Provide the [X, Y] coordinate of the cell's center where the given text is located.  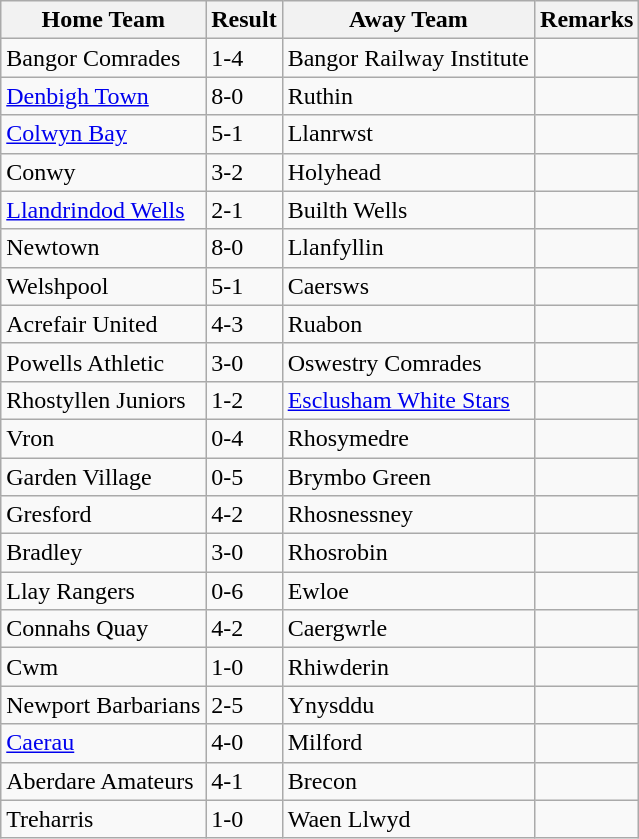
Powells Athletic [104, 362]
Ewloe [408, 591]
4-0 [244, 743]
Home Team [104, 20]
Waen Llwyd [408, 819]
Llanfyllin [408, 248]
4-3 [244, 324]
Ynysddu [408, 705]
Denbigh Town [104, 96]
Treharris [104, 819]
Holyhead [408, 172]
Newport Barbarians [104, 705]
0-5 [244, 477]
Bangor Comrades [104, 58]
Rhiwderin [408, 667]
1-4 [244, 58]
Llay Rangers [104, 591]
Llanrwst [408, 134]
Acrefair United [104, 324]
Llandrindod Wells [104, 210]
Bradley [104, 553]
Brymbo Green [408, 477]
Esclusham White Stars [408, 400]
Brecon [408, 781]
Remarks [587, 20]
Garden Village [104, 477]
Rhosrobin [408, 553]
Newtown [104, 248]
Milford [408, 743]
Ruabon [408, 324]
Rhostyllen Juniors [104, 400]
Connahs Quay [104, 629]
Conwy [104, 172]
0-4 [244, 438]
Rhosnessney [408, 515]
1-2 [244, 400]
Welshpool [104, 286]
Caergwrle [408, 629]
Rhosymedre [408, 438]
Caersws [408, 286]
2-1 [244, 210]
Caerau [104, 743]
Vron [104, 438]
Bangor Railway Institute [408, 58]
4-1 [244, 781]
Aberdare Amateurs [104, 781]
Builth Wells [408, 210]
Result [244, 20]
Colwyn Bay [104, 134]
0-6 [244, 591]
Oswestry Comrades [408, 362]
3-2 [244, 172]
Away Team [408, 20]
Gresford [104, 515]
Cwm [104, 667]
Ruthin [408, 96]
2-5 [244, 705]
